Pinpoint the cell where the given text exists, returning its [x, y] midpoint coordinate. 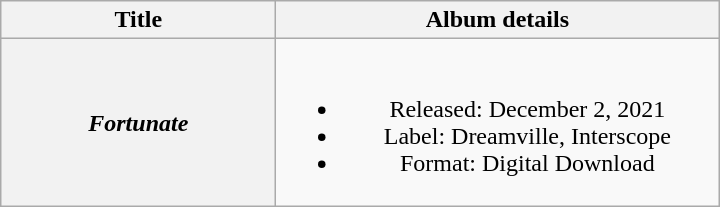
Album details [498, 20]
Released: December 2, 2021Label: Dreamville, InterscopeFormat: Digital Download [498, 122]
Title [138, 20]
Fortunate [138, 122]
